Search for the cell housing the specified text and yield its [x, y] center coordinate. 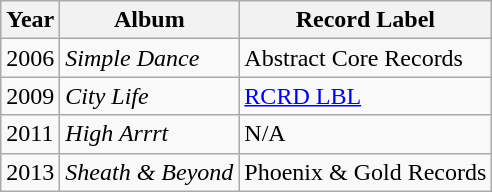
Abstract Core Records [366, 58]
Record Label [366, 20]
High Arrrt [150, 134]
City Life [150, 96]
Sheath & Beyond [150, 172]
Phoenix & Gold Records [366, 172]
2013 [30, 172]
2006 [30, 58]
Album [150, 20]
N/A [366, 134]
2009 [30, 96]
Year [30, 20]
RCRD LBL [366, 96]
2011 [30, 134]
Simple Dance [150, 58]
